Find where the given text appears and provide that cell's center as [X, Y] coordinate. 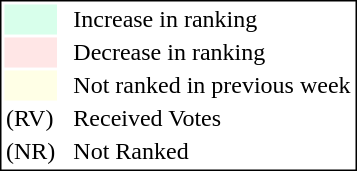
Not ranked in previous week [212, 85]
Increase in ranking [212, 19]
(NR) [30, 151]
(RV) [30, 119]
Received Votes [212, 119]
Decrease in ranking [212, 53]
Not Ranked [212, 151]
